From the cell containing the given text, extract its center point as [X, Y] coordinate. 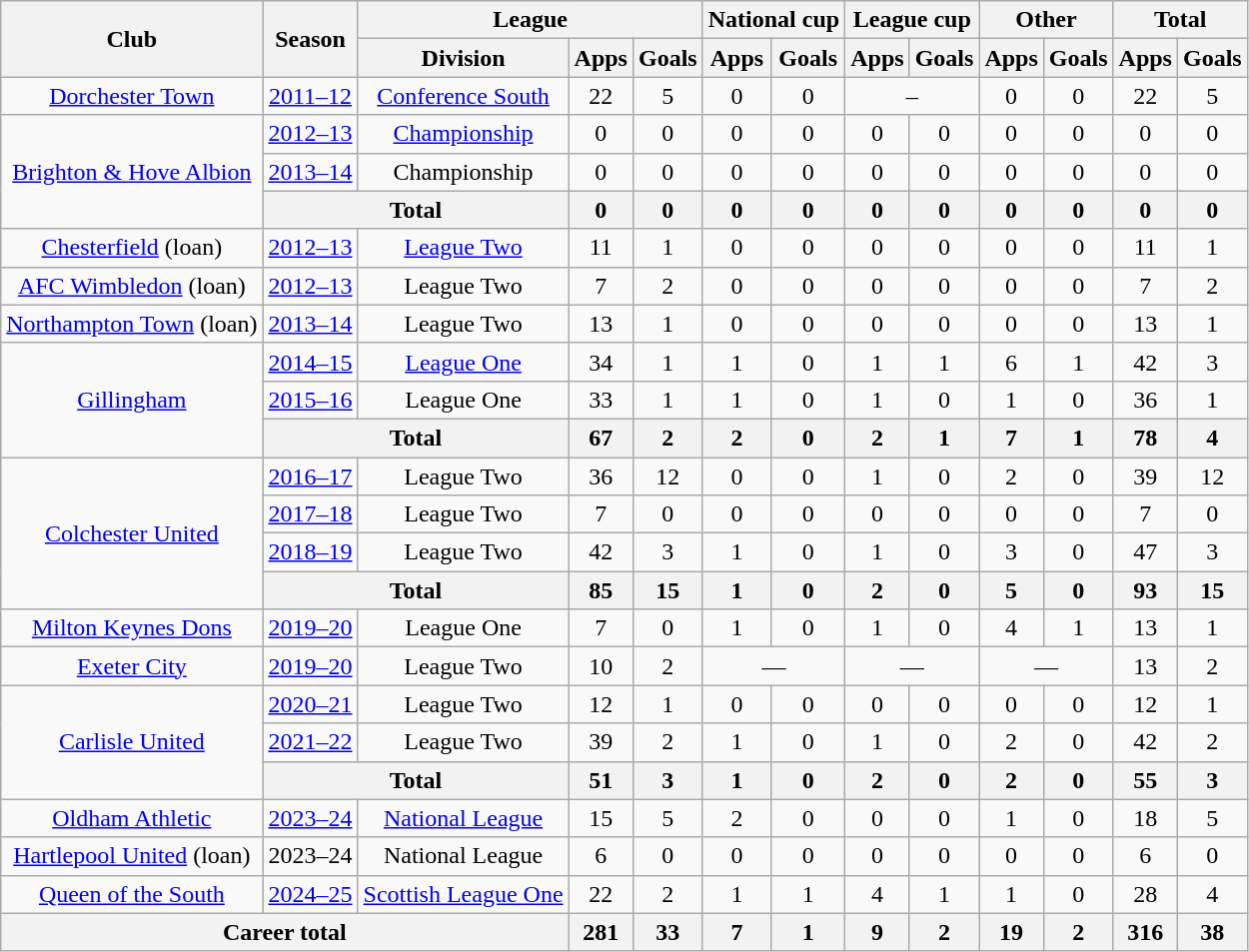
281 [601, 932]
2014–15 [310, 362]
Gillingham [132, 400]
League [530, 20]
Other [1046, 20]
2016–17 [310, 476]
Colchester United [132, 533]
Chesterfield (loan) [132, 248]
– [912, 96]
AFC Wimbledon (loan) [132, 286]
9 [877, 932]
10 [601, 666]
93 [1145, 590]
Club [132, 39]
Exeter City [132, 666]
2018–19 [310, 552]
League cup [912, 20]
Scottish League One [464, 894]
19 [1011, 932]
2017–18 [310, 514]
47 [1145, 552]
Brighton & Hove Albion [132, 172]
Milton Keynes Dons [132, 628]
National cup [773, 20]
316 [1145, 932]
Division [464, 58]
Oldham Athletic [132, 818]
2015–16 [310, 400]
38 [1212, 932]
67 [601, 438]
Dorchester Town [132, 96]
Northampton Town (loan) [132, 324]
78 [1145, 438]
Career total [285, 932]
51 [601, 780]
Season [310, 39]
2020–21 [310, 704]
55 [1145, 780]
Carlisle United [132, 742]
18 [1145, 818]
28 [1145, 894]
Conference South [464, 96]
Hartlepool United (loan) [132, 856]
34 [601, 362]
Queen of the South [132, 894]
2011–12 [310, 96]
2024–25 [310, 894]
2021–22 [310, 742]
85 [601, 590]
